Output the (X, Y) coordinate of the center of the cell containing the given text.  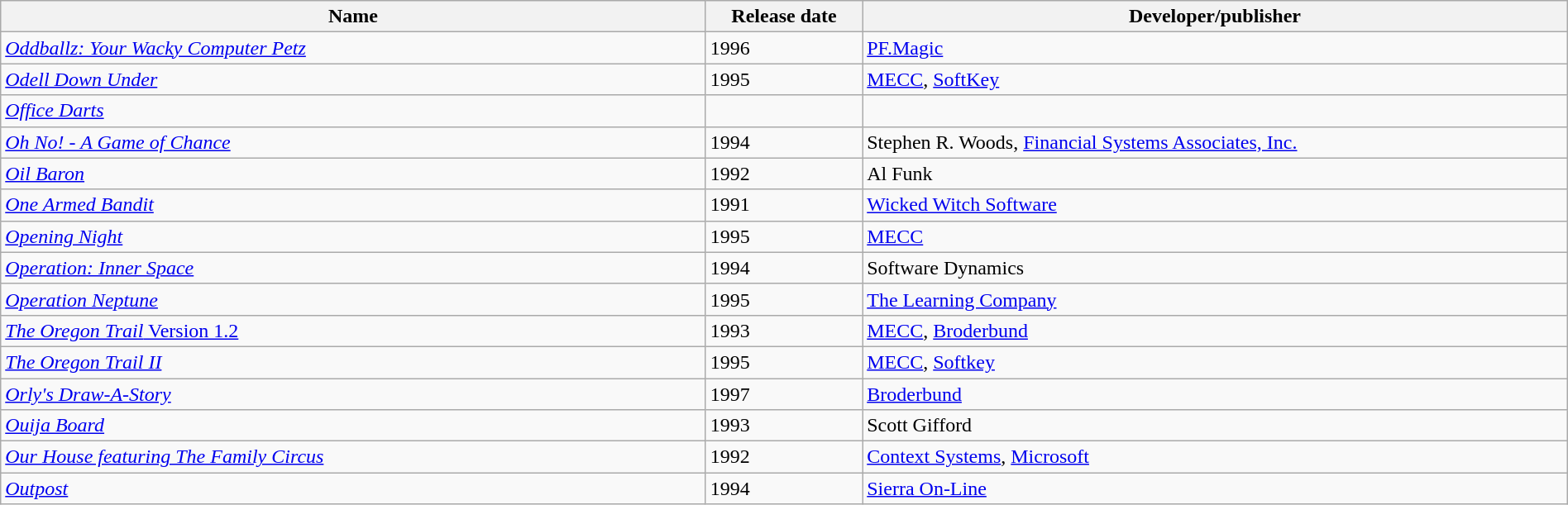
Wicked Witch Software (1216, 205)
Office Darts (354, 111)
Orly's Draw-A-Story (354, 394)
The Oregon Trail Version 1.2 (354, 331)
Outpost (354, 488)
Sierra On-Line (1216, 488)
Software Dynamics (1216, 268)
One Armed Bandit (354, 205)
Broderbund (1216, 394)
MECC, Broderbund (1216, 331)
Developer/publisher (1216, 17)
Scott Gifford (1216, 426)
PF.Magic (1216, 48)
MECC, Softkey (1216, 362)
Stephen R. Woods, Financial Systems Associates, Inc. (1216, 142)
Operation: Inner Space (354, 268)
Oil Baron (354, 174)
1996 (784, 48)
1991 (784, 205)
Oh No! - A Game of Chance (354, 142)
Al Funk (1216, 174)
Our House featuring The Family Circus (354, 457)
1997 (784, 394)
MECC (1216, 236)
Release date (784, 17)
MECC, SoftKey (1216, 79)
Opening Night (354, 236)
Name (354, 17)
Oddballz: Your Wacky Computer Petz (354, 48)
The Oregon Trail II (354, 362)
Operation Neptune (354, 299)
Odell Down Under (354, 79)
Context Systems, Microsoft (1216, 457)
Ouija Board (354, 426)
The Learning Company (1216, 299)
